Detect which cell encompasses the target text, then output its [X, Y] center coordinate. 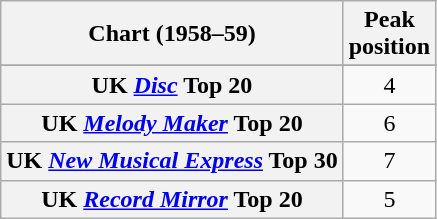
UK Disc Top 20 [172, 85]
UK New Musical Express Top 30 [172, 161]
5 [389, 199]
6 [389, 123]
7 [389, 161]
Chart (1958–59) [172, 34]
UK Record Mirror Top 20 [172, 199]
UK Melody Maker Top 20 [172, 123]
Peakposition [389, 34]
4 [389, 85]
